Scan for the cell matching the given text and deliver its (X, Y) coordinate at center. 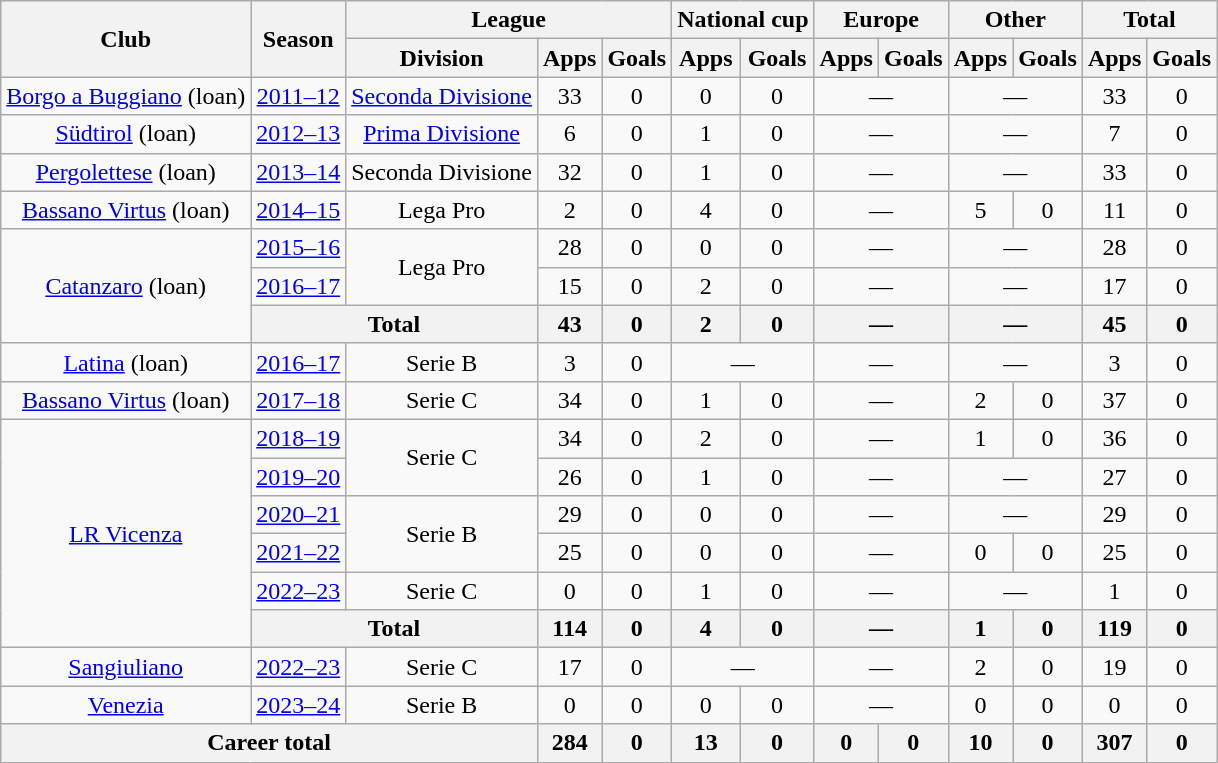
Latina (loan) (126, 362)
6 (569, 134)
Europe (881, 20)
2020–21 (298, 515)
19 (1114, 667)
Prima Divisione (442, 134)
36 (1114, 438)
114 (569, 629)
Catanzaro (loan) (126, 286)
LR Vicenza (126, 533)
2015–16 (298, 248)
26 (569, 477)
Südtirol (loan) (126, 134)
45 (1114, 324)
2023–24 (298, 705)
43 (569, 324)
2011–12 (298, 96)
Career total (270, 743)
Venezia (126, 705)
37 (1114, 400)
2014–15 (298, 210)
Pergolettese (loan) (126, 172)
32 (569, 172)
National cup (743, 20)
284 (569, 743)
11 (1114, 210)
13 (706, 743)
15 (569, 286)
27 (1114, 477)
Other (1015, 20)
Sangiuliano (126, 667)
119 (1114, 629)
307 (1114, 743)
2019–20 (298, 477)
5 (980, 210)
Division (442, 58)
2012–13 (298, 134)
2017–18 (298, 400)
2021–22 (298, 553)
League (509, 20)
Season (298, 39)
Club (126, 39)
10 (980, 743)
7 (1114, 134)
2013–14 (298, 172)
2018–19 (298, 438)
Borgo a Buggiano (loan) (126, 96)
